Detect which cell encompasses the target text, then output its (x, y) center coordinate. 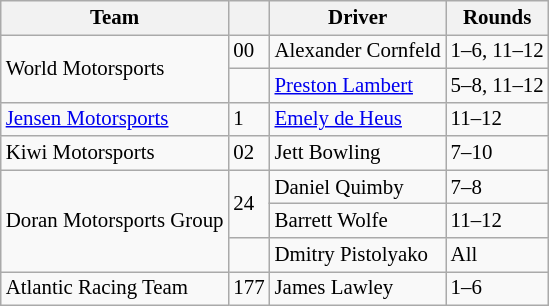
Emely de Heus (358, 119)
1–6 (498, 288)
Preston Lambert (358, 85)
5–8, 11–12 (498, 85)
All (498, 255)
Jensen Motorsports (115, 119)
Kiwi Motorsports (115, 153)
Barrett Wolfe (358, 221)
Jett Bowling (358, 153)
7–8 (498, 187)
24 (248, 204)
7–10 (498, 153)
00 (248, 51)
Driver (358, 18)
Doran Motorsports Group (115, 221)
Rounds (498, 18)
Dmitry Pistolyako (358, 255)
James Lawley (358, 288)
Daniel Quimby (358, 187)
Atlantic Racing Team (115, 288)
177 (248, 288)
02 (248, 153)
1 (248, 119)
1–6, 11–12 (498, 51)
Team (115, 18)
World Motorsports (115, 68)
Alexander Cornfeld (358, 51)
